Locate the cell with the specified text and output its (x, y) center coordinate. 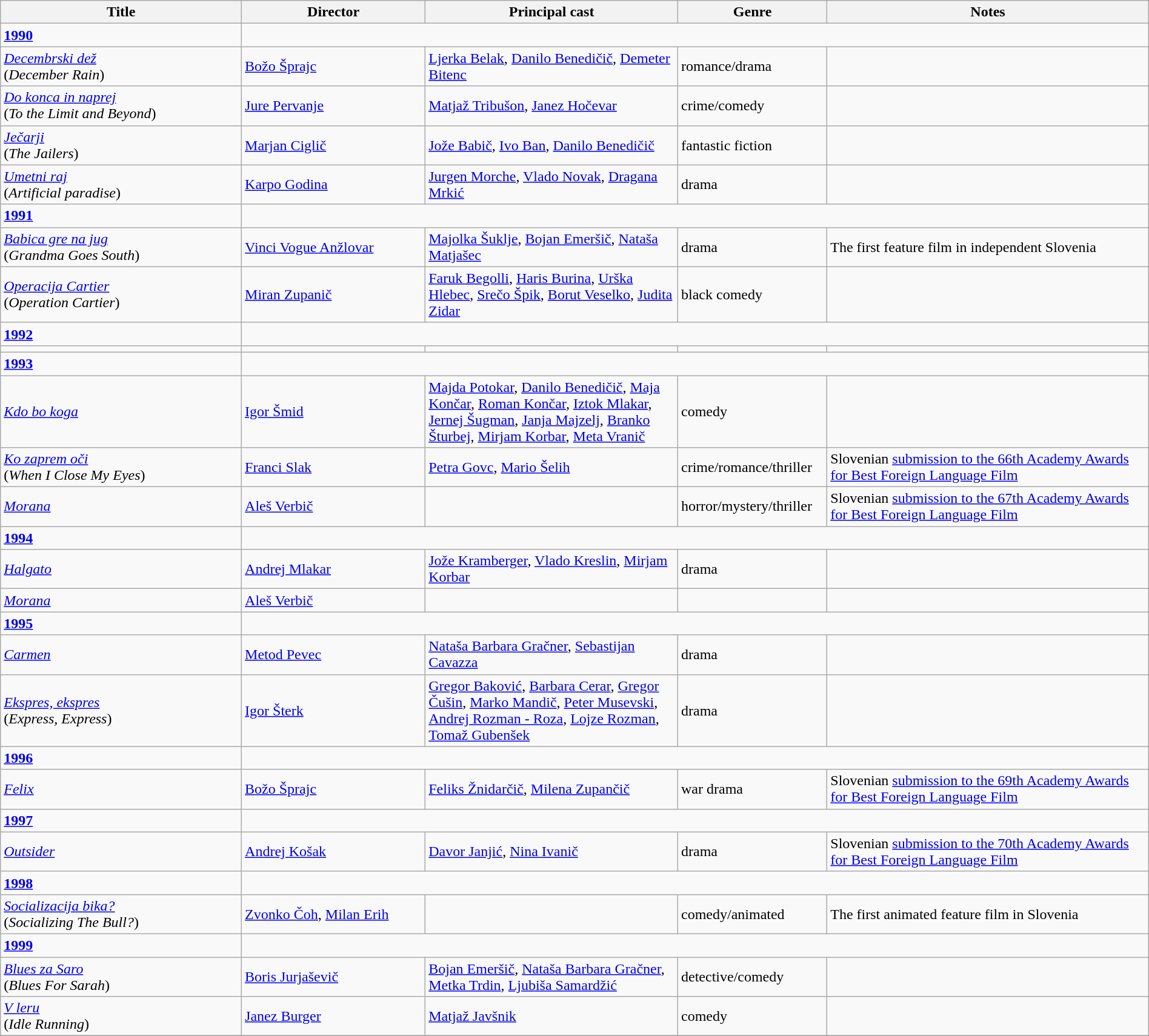
V leru(Idle Running) (121, 1017)
Ljerka Belak, Danilo Benedičič, Demeter Bitenc (551, 67)
Metod Pevec (333, 654)
Vinci Vogue Anžlovar (333, 247)
Bojan Emeršič, Nataša Barbara Gračner, Metka Trdin, Ljubiša Samardžić (551, 977)
Slovenian submission to the 70th Academy Awards for Best Foreign Language Film (988, 852)
Slovenian submission to the 67th Academy Awards for Best Foreign Language Film (988, 506)
Marjan Ciglič (333, 145)
Socializacija bika?(Socializing The Bull?) (121, 914)
Operacija Cartier(Operation Cartier) (121, 294)
Franci Slak (333, 468)
Karpo Godina (333, 184)
1991 (121, 216)
1992 (121, 334)
Carmen (121, 654)
Jurgen Morche, Vlado Novak, Dragana Mrkić (551, 184)
Ječarji(The Jailers) (121, 145)
1999 (121, 945)
Jure Pervanje (333, 105)
Jože Kramberger, Vlado Kreslin, Mirjam Korbar (551, 569)
Blues za Saro(Blues For Sarah) (121, 977)
Boris Jurjaševič (333, 977)
Babica gre na jug(Grandma Goes South) (121, 247)
horror/mystery/thriller (752, 506)
Umetni raj(Artificial paradise) (121, 184)
Title (121, 12)
Igor Šmid (333, 412)
Matjaž Tribušon, Janez Hočevar (551, 105)
Zvonko Čoh, Milan Erih (333, 914)
Andrej Košak (333, 852)
1993 (121, 364)
Gregor Baković, Barbara Cerar, Gregor Čušin, Marko Mandič, Peter Musevski, Andrej Rozman - Roza, Lojze Rozman, Tomaž Gubenšek (551, 710)
Ko zaprem oči(When I Close My Eyes) (121, 468)
romance/drama (752, 67)
crime/romance/thriller (752, 468)
Feliks Žnidarčič, Milena Zupančič (551, 789)
Do konca in naprej(To the Limit and Beyond) (121, 105)
1990 (121, 35)
1998 (121, 883)
Halgato (121, 569)
The first animated feature film in Slovenia (988, 914)
detective/comedy (752, 977)
Principal cast (551, 12)
1996 (121, 758)
Andrej Mlakar (333, 569)
Slovenian submission to the 69th Academy Awards for Best Foreign Language Film (988, 789)
Kdo bo koga (121, 412)
comedy/animated (752, 914)
Felix (121, 789)
Notes (988, 12)
1995 (121, 623)
Director (333, 12)
Majda Potokar, Danilo Benedičič, Maja Končar, Roman Končar, Iztok Mlakar, Jernej Šugman, Janja Majzelj, Branko Šturbej, Mirjam Korbar, Meta Vranič (551, 412)
Faruk Begolli, Haris Burina, Urška Hlebec, Srečo Špik, Borut Veselko, Judita Zidar (551, 294)
Igor Šterk (333, 710)
Decembrski dež(December Rain) (121, 67)
Matjaž Javšnik (551, 1017)
Jože Babič, Ivo Ban, Danilo Benedičič (551, 145)
Ekspres, ekspres(Express, Express) (121, 710)
Nataša Barbara Gračner, Sebastijan Cavazza (551, 654)
The first feature film in independent Slovenia (988, 247)
Majolka Šuklje, Bojan Emeršič, Nataša Matjašec (551, 247)
war drama (752, 789)
Outsider (121, 852)
crime/comedy (752, 105)
Davor Janjić, Nina Ivanič (551, 852)
Slovenian submission to the 66th Academy Awards for Best Foreign Language Film (988, 468)
Janez Burger (333, 1017)
1994 (121, 538)
black comedy (752, 294)
fantastic fiction (752, 145)
Miran Zupanič (333, 294)
Petra Govc, Mario Šelih (551, 468)
Genre (752, 12)
1997 (121, 820)
